Capture the cell that displays the provided text and extract its (x, y) central coordinate. 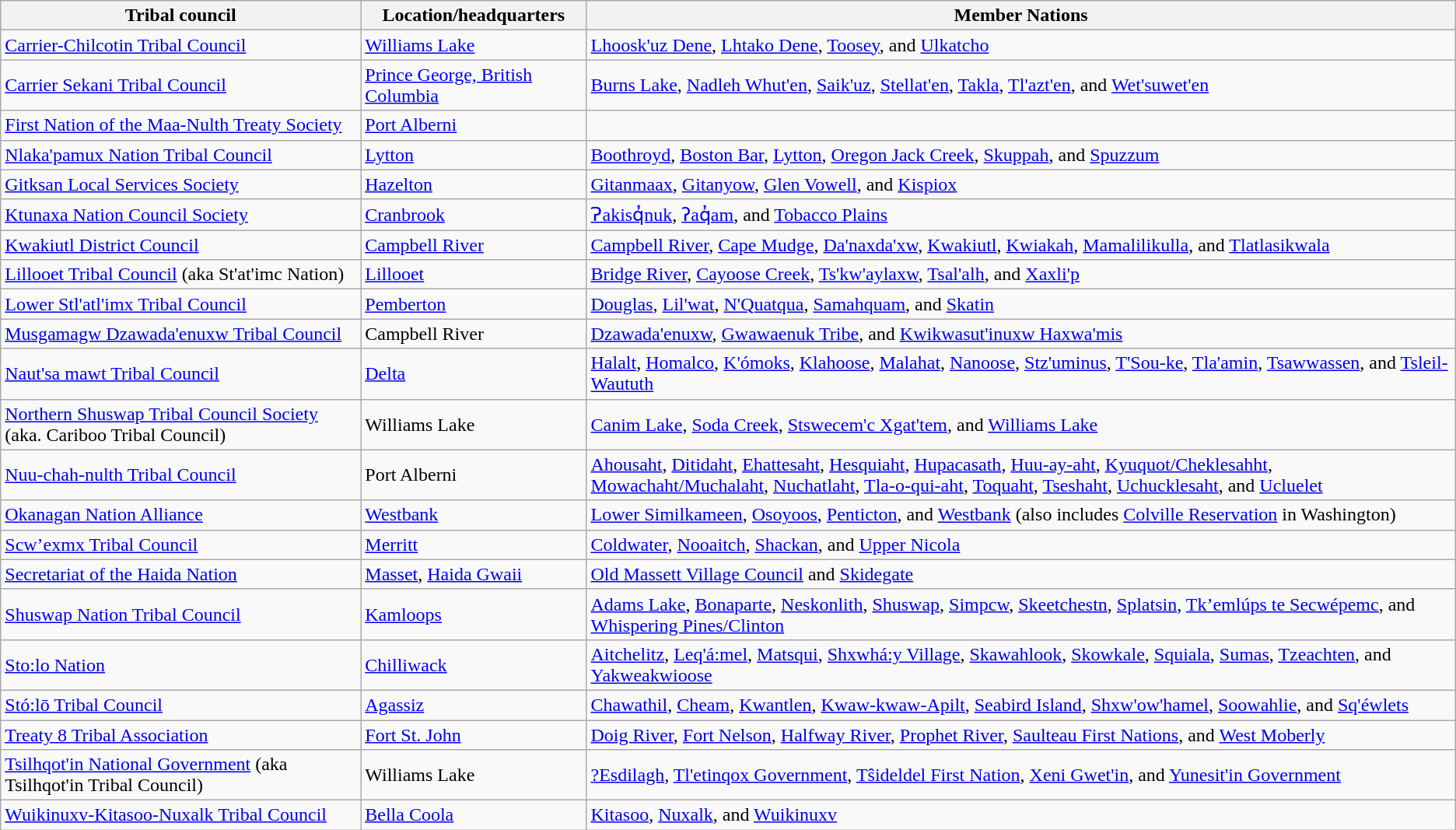
Bridge River, Cayoose Creek, Ts'kw'aylaxw, Tsal'alh, and Xaxli'p (1020, 275)
Lhoosk'uz Dene, Lhtako Dene, Toosey, and Ulkatcho (1020, 45)
?Esdilagh, Tl'etinqox Government, Tŝideldel First Nation, Xeni Gwet'in, and Yunesit'in Government (1020, 775)
Burns Lake, Nadleh Whut'en, Saik'uz, Stellat'en, Takla, Tl'azt'en, and Wet'suwet'en (1020, 86)
Doig River, Fort Nelson, Halfway River, Prophet River, Saulteau First Nations, and West Moberly (1020, 735)
Kamloops (474, 615)
Naut'sa mawt Tribal Council (180, 373)
Ktunaxa Nation Council Society (180, 215)
Masset, Haida Gwaii (474, 574)
Adams Lake, Bonaparte, Neskonlith, Shuswap, Simpcw, Skeetchestn, Splatsin, Tk’emlúps te Secwépemc, and Whispering Pines/Clinton (1020, 615)
Boothroyd, Boston Bar, Lytton, Oregon Jack Creek, Skuppah, and Spuzzum (1020, 155)
Douglas, Lil'wat, N'Quatqua, Samahquam, and Skatin (1020, 304)
Merritt (474, 545)
Wuikinuxv-Kitasoo-Nuxalk Tribal Council (180, 815)
Cranbrook (474, 215)
Lytton (474, 155)
Nuu-chah-nulth Tribal Council (180, 475)
Musgamagw Dzawada'enuxw Tribal Council (180, 334)
Gitksan Local Services Society (180, 184)
Location/headquarters (474, 16)
Shuswap Nation Tribal Council (180, 615)
Okanagan Nation Alliance (180, 515)
Chawathil, Cheam, Kwantlen, Kwaw-kwaw-Apilt, Seabird Island, Shxw'ow'hamel, Soowahlie, and Sq'éwlets (1020, 705)
Secretariat of the Haida Nation (180, 574)
Agassiz (474, 705)
Campbell River, Cape Mudge, Da'naxda'xw, Kwakiutl, Kwiakah, Mamalilikulla, and Tlatlasikwala (1020, 245)
Kwakiutl District Council (180, 245)
Prince George, British Columbia (474, 86)
Canim Lake, Soda Creek, Stswecem'c Xgat'tem, and Williams Lake (1020, 425)
Hazelton (474, 184)
Lillooet Tribal Council (aka St'at'imc Nation) (180, 275)
Bella Coola (474, 815)
Scw’exmx Tribal Council (180, 545)
Tribal council (180, 16)
Sto:lo Nation (180, 664)
Carrier Sekani Tribal Council (180, 86)
Chilliwack (474, 664)
Aitchelitz, Leq'á:mel, Matsqui, Shxwhá:y Village, Skawahlook, Skowkale, Squiala, Sumas, Tzeachten, and Yakweakwioose (1020, 664)
Treaty 8 Tribal Association (180, 735)
Dzawada'enuxw, Gwawaenuk Tribe, and Kwikwasut'inuxw Haxwa'mis (1020, 334)
Halalt, Homalco, K'ómoks, Klahoose, Malahat, Nanoose, Stz'uminus, T'Sou-ke, Tla'amin, Tsawwassen, and Tsleil-Waututh (1020, 373)
Kitasoo, Nuxalk, and Wuikinuxv (1020, 815)
Pemberton (474, 304)
Lower Similkameen, Osoyoos, Penticton, and Westbank (also includes Colville Reservation in Washington) (1020, 515)
Member Nations (1020, 16)
Ɂakisq̓nuk, ʔaq̓am, and Tobacco Plains (1020, 215)
Nlaka'pamux Nation Tribal Council (180, 155)
Westbank (474, 515)
Old Massett Village Council and Skidegate (1020, 574)
Fort St. John (474, 735)
Northern Shuswap Tribal Council Society (aka. Cariboo Tribal Council) (180, 425)
Stó:lō Tribal Council (180, 705)
Lower Stl'atl'imx Tribal Council (180, 304)
First Nation of the Maa-Nulth Treaty Society (180, 125)
Gitanmaax, Gitanyow, Glen Vowell, and Kispiox (1020, 184)
Tsilhqot'in National Government (aka Tsilhqot'in Tribal Council) (180, 775)
Delta (474, 373)
Coldwater, Nooaitch, Shackan, and Upper Nicola (1020, 545)
Carrier-Chilcotin Tribal Council (180, 45)
Lillooet (474, 275)
